Scan for the cell matching the given text and deliver its [x, y] coordinate at center. 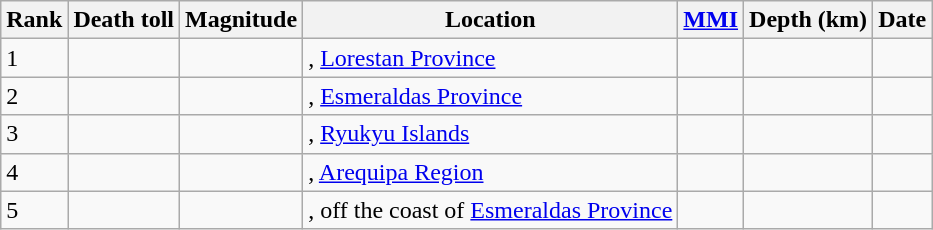
, off the coast of Esmeraldas Province [490, 210]
, Lorestan Province [490, 58]
3 [34, 134]
1 [34, 58]
4 [34, 172]
, Esmeraldas Province [490, 96]
5 [34, 210]
MMI [711, 20]
2 [34, 96]
Depth (km) [808, 20]
Date [902, 20]
, Ryukyu Islands [490, 134]
, Arequipa Region [490, 172]
Death toll [124, 20]
Rank [34, 20]
Location [490, 20]
Magnitude [242, 20]
